Locate the cell with the specified text and output its (x, y) center coordinate. 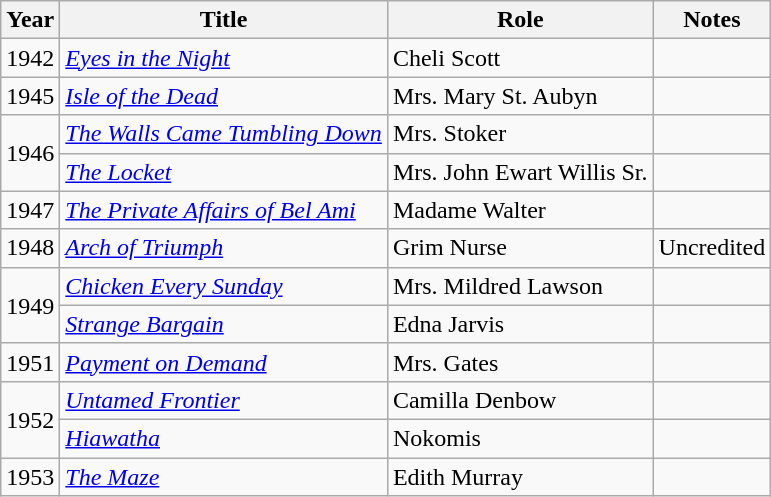
1947 (30, 210)
Uncredited (712, 248)
Eyes in the Night (224, 58)
1945 (30, 96)
Title (224, 20)
Madame Walter (520, 210)
The Walls Came Tumbling Down (224, 134)
1953 (30, 477)
Mrs. Mildred Lawson (520, 286)
Payment on Demand (224, 362)
Arch of Triumph (224, 248)
Edna Jarvis (520, 324)
Mrs. John Ewart Willis Sr. (520, 172)
Cheli Scott (520, 58)
The Locket (224, 172)
Role (520, 20)
Mrs. Stoker (520, 134)
Edith Murray (520, 477)
1952 (30, 419)
Hiawatha (224, 438)
1946 (30, 153)
1942 (30, 58)
Notes (712, 20)
Camilla Denbow (520, 400)
Nokomis (520, 438)
1951 (30, 362)
Mrs. Gates (520, 362)
1948 (30, 248)
1949 (30, 305)
The Maze (224, 477)
Chicken Every Sunday (224, 286)
Mrs. Mary St. Aubyn (520, 96)
Untamed Frontier (224, 400)
Isle of the Dead (224, 96)
Strange Bargain (224, 324)
Year (30, 20)
The Private Affairs of Bel Ami (224, 210)
Grim Nurse (520, 248)
